Capture the cell that displays the provided text and extract its (X, Y) central coordinate. 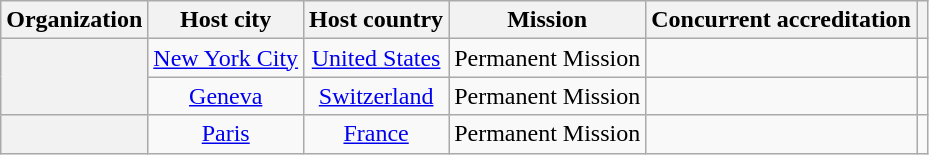
Organization (74, 20)
New York City (226, 58)
France (376, 134)
Paris (226, 134)
Switzerland (376, 96)
Host city (226, 20)
Concurrent accreditation (782, 20)
Host country (376, 20)
United States (376, 58)
Geneva (226, 96)
Mission (548, 20)
